Scan for the cell matching the given text and deliver its (x, y) coordinate at center. 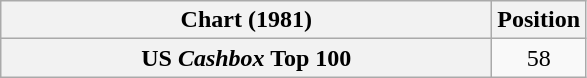
Position (539, 20)
58 (539, 58)
US Cashbox Top 100 (246, 58)
Chart (1981) (246, 20)
